Provide the [X, Y] coordinate of the cell's center where the given text is located.  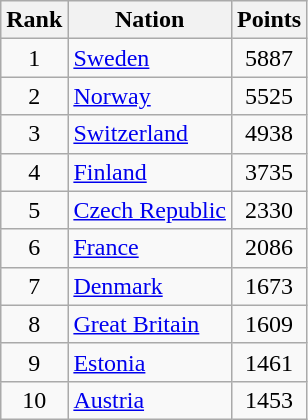
3735 [270, 172]
Estonia [150, 362]
1 [34, 58]
6 [34, 248]
Finland [150, 172]
2086 [270, 248]
2 [34, 96]
5 [34, 210]
1453 [270, 400]
4 [34, 172]
10 [34, 400]
Sweden [150, 58]
Rank [34, 20]
Nation [150, 20]
Norway [150, 96]
1673 [270, 286]
4938 [270, 134]
Switzerland [150, 134]
Czech Republic [150, 210]
3 [34, 134]
Points [270, 20]
2330 [270, 210]
5887 [270, 58]
Great Britain [150, 324]
8 [34, 324]
7 [34, 286]
9 [34, 362]
Austria [150, 400]
1461 [270, 362]
Denmark [150, 286]
1609 [270, 324]
France [150, 248]
5525 [270, 96]
